Scan for the cell matching the given text and deliver its [x, y] coordinate at center. 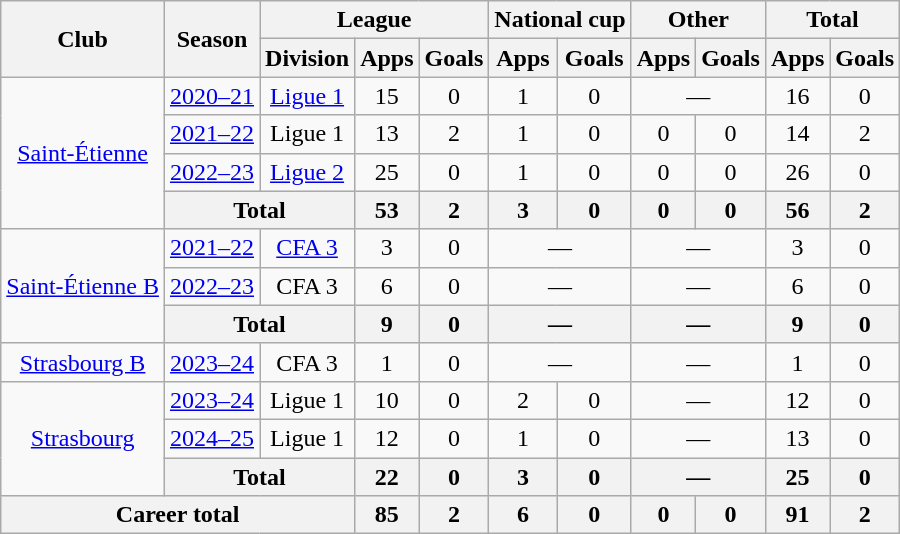
League [374, 20]
14 [797, 134]
22 [387, 477]
91 [797, 515]
Career total [178, 515]
56 [797, 210]
Season [212, 39]
16 [797, 96]
10 [387, 400]
53 [387, 210]
2020–21 [212, 96]
26 [797, 172]
Saint-Étienne B [83, 286]
2024–25 [212, 438]
85 [387, 515]
Strasbourg [83, 438]
Saint-Étienne [83, 153]
National cup [560, 20]
Club [83, 39]
Division [308, 58]
Other [698, 20]
Ligue 2 [308, 172]
Strasbourg B [83, 362]
15 [387, 96]
